Output the [x, y] coordinate of the center of the cell containing the given text.  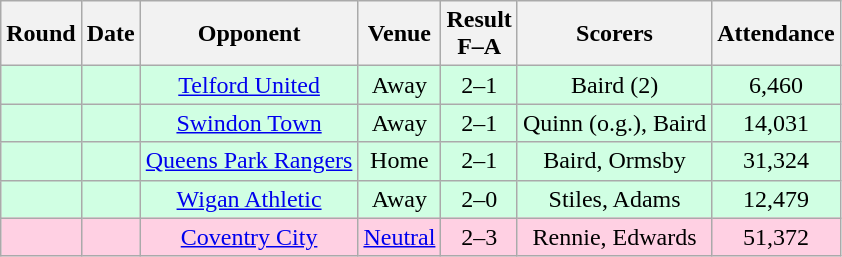
Attendance [776, 34]
Queens Park Rangers [249, 161]
Opponent [249, 34]
ResultF–A [479, 34]
51,372 [776, 237]
Swindon Town [249, 123]
Scorers [614, 34]
2–3 [479, 237]
Rennie, Edwards [614, 237]
Neutral [400, 237]
Home [400, 161]
14,031 [776, 123]
Round [41, 34]
31,324 [776, 161]
Venue [400, 34]
Telford United [249, 85]
Wigan Athletic [249, 199]
2–0 [479, 199]
Stiles, Adams [614, 199]
12,479 [776, 199]
Coventry City [249, 237]
Date [110, 34]
Baird, Ormsby [614, 161]
Baird (2) [614, 85]
Quinn (o.g.), Baird [614, 123]
6,460 [776, 85]
